Determine the [x, y] coordinate at the center of the cell enclosing the given text.  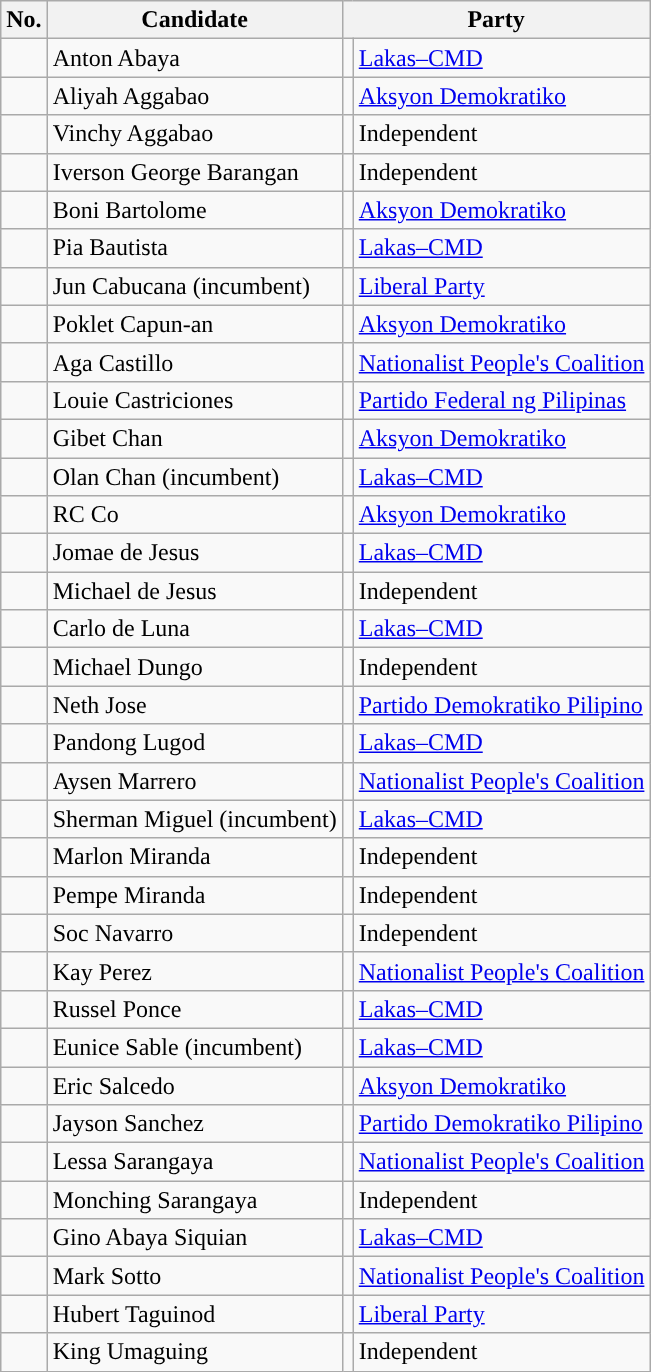
Gibet Chan [194, 438]
Carlo de Luna [194, 629]
Hubert Taguinod [194, 1314]
Eric Salcedo [194, 1085]
Iverson George Barangan [194, 172]
RC Co [194, 515]
Candidate [194, 20]
Louie Castriciones [194, 400]
Boni Bartolome [194, 210]
Michael Dungo [194, 667]
Pempe Miranda [194, 895]
Party [496, 20]
Olan Chan (incumbent) [194, 477]
Aga Castillo [194, 362]
Aliyah Aggabao [194, 96]
Russel Ponce [194, 1009]
Jomae de Jesus [194, 553]
Pandong Lugod [194, 743]
Marlon Miranda [194, 857]
No. [24, 20]
Jayson Sanchez [194, 1124]
Eunice Sable (incumbent) [194, 1047]
King Umaguing [194, 1352]
Michael de Jesus [194, 591]
Aysen Marrero [194, 781]
Neth Jose [194, 705]
Monching Sarangaya [194, 1200]
Soc Navarro [194, 933]
Lessa Sarangaya [194, 1162]
Partido Federal ng Pilipinas [502, 400]
Anton Abaya [194, 58]
Poklet Capun-an [194, 324]
Pia Bautista [194, 248]
Sherman Miguel (incumbent) [194, 819]
Kay Perez [194, 971]
Vinchy Aggabao [194, 134]
Gino Abaya Siquian [194, 1238]
Jun Cabucana (incumbent) [194, 286]
Mark Sotto [194, 1276]
